Locate the cell with the specified text and output its [X, Y] center coordinate. 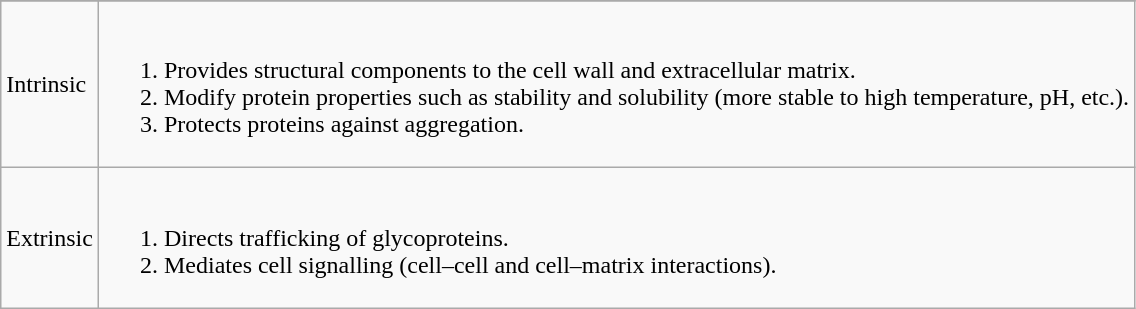
Intrinsic [50, 84]
Extrinsic [50, 238]
Directs trafficking of glycoproteins.Mediates cell signalling (cell–cell and cell–matrix interactions). [616, 238]
